Capture the cell that displays the provided text and extract its [x, y] central coordinate. 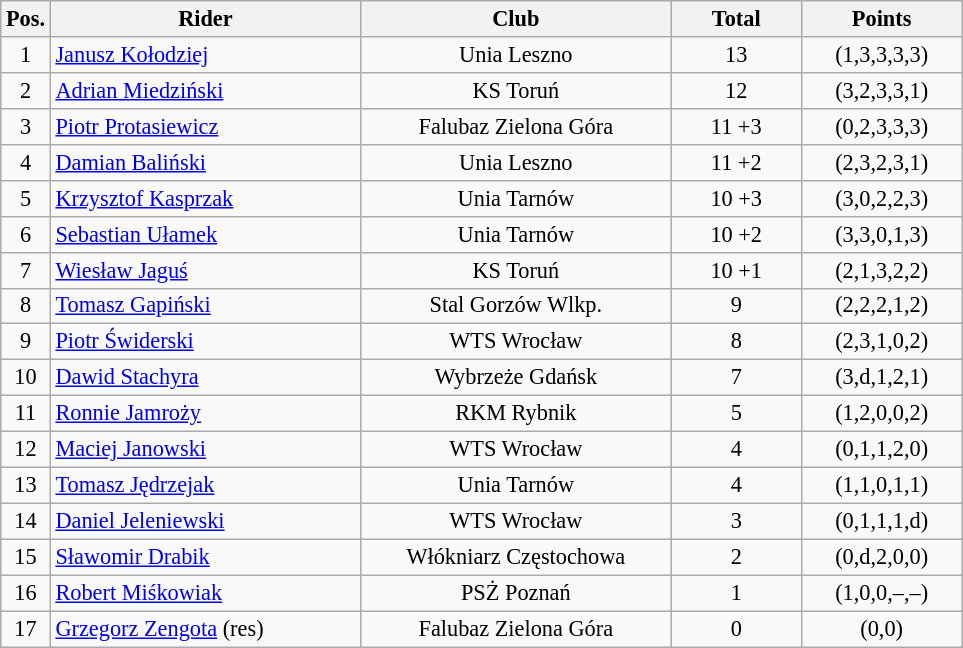
Tomasz Gapiński [205, 306]
Rider [205, 19]
(3,0,2,2,3) [881, 198]
Pos. [26, 19]
11 +2 [736, 162]
Damian Baliński [205, 162]
(2,2,2,1,2) [881, 306]
Włókniarz Częstochowa [516, 557]
(2,3,1,0,2) [881, 342]
Stal Gorzów Wlkp. [516, 306]
Daniel Jeleniewski [205, 521]
PSŻ Poznań [516, 593]
11 [26, 414]
Club [516, 19]
(0,1,1,2,0) [881, 450]
10 [26, 378]
Wybrzeże Gdańsk [516, 378]
Points [881, 19]
(1,1,0,1,1) [881, 485]
Piotr Świderski [205, 342]
Dawid Stachyra [205, 378]
(1,0,0,–,–) [881, 593]
16 [26, 593]
(1,3,3,3,3) [881, 55]
Sebastian Ułamek [205, 234]
(3,3,0,1,3) [881, 234]
Tomasz Jędrzejak [205, 485]
6 [26, 234]
(0,1,1,1,d) [881, 521]
15 [26, 557]
(2,3,2,3,1) [881, 162]
10 +3 [736, 198]
Ronnie Jamroży [205, 414]
Janusz Kołodziej [205, 55]
Sławomir Drabik [205, 557]
Robert Miśkowiak [205, 593]
11 +3 [736, 126]
(3,d,1,2,1) [881, 378]
Total [736, 19]
(2,1,3,2,2) [881, 270]
Krzysztof Kasprzak [205, 198]
17 [26, 629]
10 +2 [736, 234]
Wiesław Jaguś [205, 270]
Adrian Miedziński [205, 90]
14 [26, 521]
0 [736, 629]
10 +1 [736, 270]
Piotr Protasiewicz [205, 126]
(3,2,3,3,1) [881, 90]
(0,0) [881, 629]
RKM Rybnik [516, 414]
Maciej Janowski [205, 450]
(1,2,0,0,2) [881, 414]
Grzegorz Zengota (res) [205, 629]
(0,d,2,0,0) [881, 557]
(0,2,3,3,3) [881, 126]
